From the cell containing the given text, extract its center point as [x, y] coordinate. 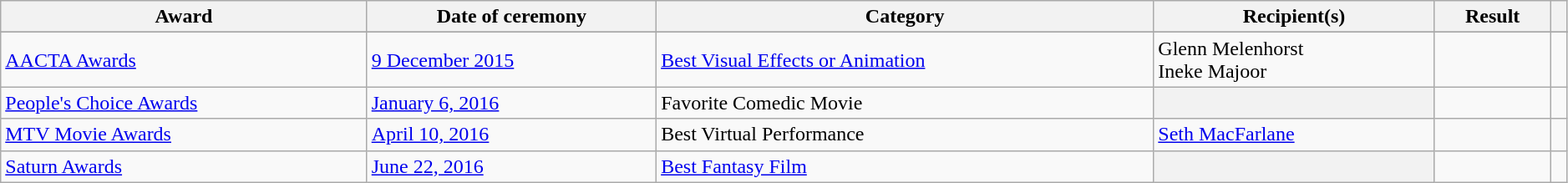
Category [906, 17]
Best Visual Effects or Animation [906, 60]
April 10, 2016 [511, 135]
Seth MacFarlane [1294, 135]
Glenn MelenhorstIneke Majoor [1294, 60]
Best Virtual Performance [906, 135]
Saturn Awards [184, 166]
People's Choice Awards [184, 103]
January 6, 2016 [511, 103]
Date of ceremony [511, 17]
June 22, 2016 [511, 166]
Favorite Comedic Movie [906, 103]
Recipient(s) [1294, 17]
AACTA Awards [184, 60]
MTV Movie Awards [184, 135]
Award [184, 17]
Best Fantasy Film [906, 166]
Result [1492, 17]
9 December 2015 [511, 60]
